Determine the (x, y) coordinate at the center of the cell enclosing the given text.  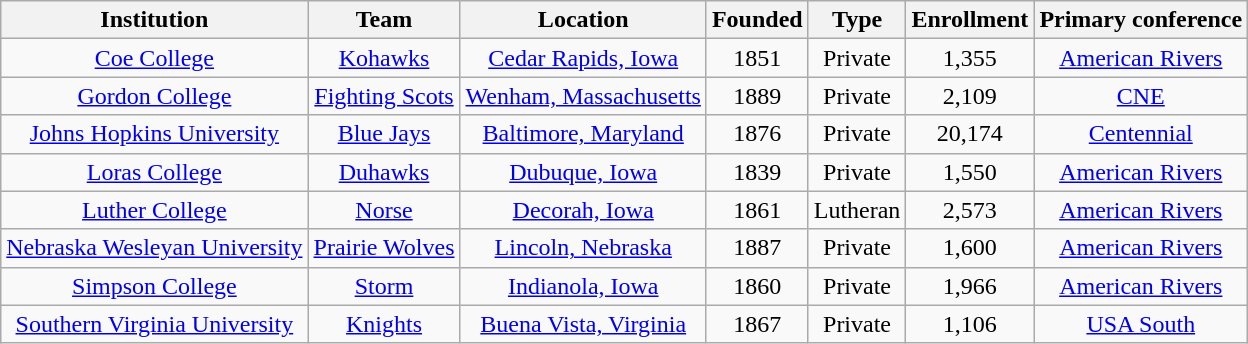
Norse (384, 210)
1851 (757, 58)
Lincoln, Nebraska (583, 248)
1,355 (970, 58)
Prairie Wolves (384, 248)
Storm (384, 286)
1,600 (970, 248)
Luther College (154, 210)
Blue Jays (384, 134)
1887 (757, 248)
Team (384, 20)
Primary conference (1141, 20)
1861 (757, 210)
Loras College (154, 172)
Gordon College (154, 96)
USA South (1141, 324)
Lutheran (857, 210)
Buena Vista, Virginia (583, 324)
Duhawks (384, 172)
Coe College (154, 58)
2,573 (970, 210)
Indianola, Iowa (583, 286)
Dubuque, Iowa (583, 172)
Location (583, 20)
2,109 (970, 96)
1876 (757, 134)
Institution (154, 20)
Kohawks (384, 58)
Knights (384, 324)
20,174 (970, 134)
Founded (757, 20)
1,966 (970, 286)
Centennial (1141, 134)
1,106 (970, 324)
Johns Hopkins University (154, 134)
Nebraska Wesleyan University (154, 248)
Simpson College (154, 286)
Cedar Rapids, Iowa (583, 58)
CNE (1141, 96)
1839 (757, 172)
1867 (757, 324)
1889 (757, 96)
Decorah, Iowa (583, 210)
Fighting Scots (384, 96)
Type (857, 20)
1860 (757, 286)
1,550 (970, 172)
Southern Virginia University (154, 324)
Wenham, Massachusetts (583, 96)
Enrollment (970, 20)
Baltimore, Maryland (583, 134)
